For the text-containing cell, return its midpoint in [x, y] coordinate format. 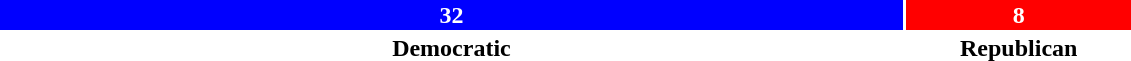
32 [452, 15]
